Pinpoint the cell where the given text exists, returning its [x, y] midpoint coordinate. 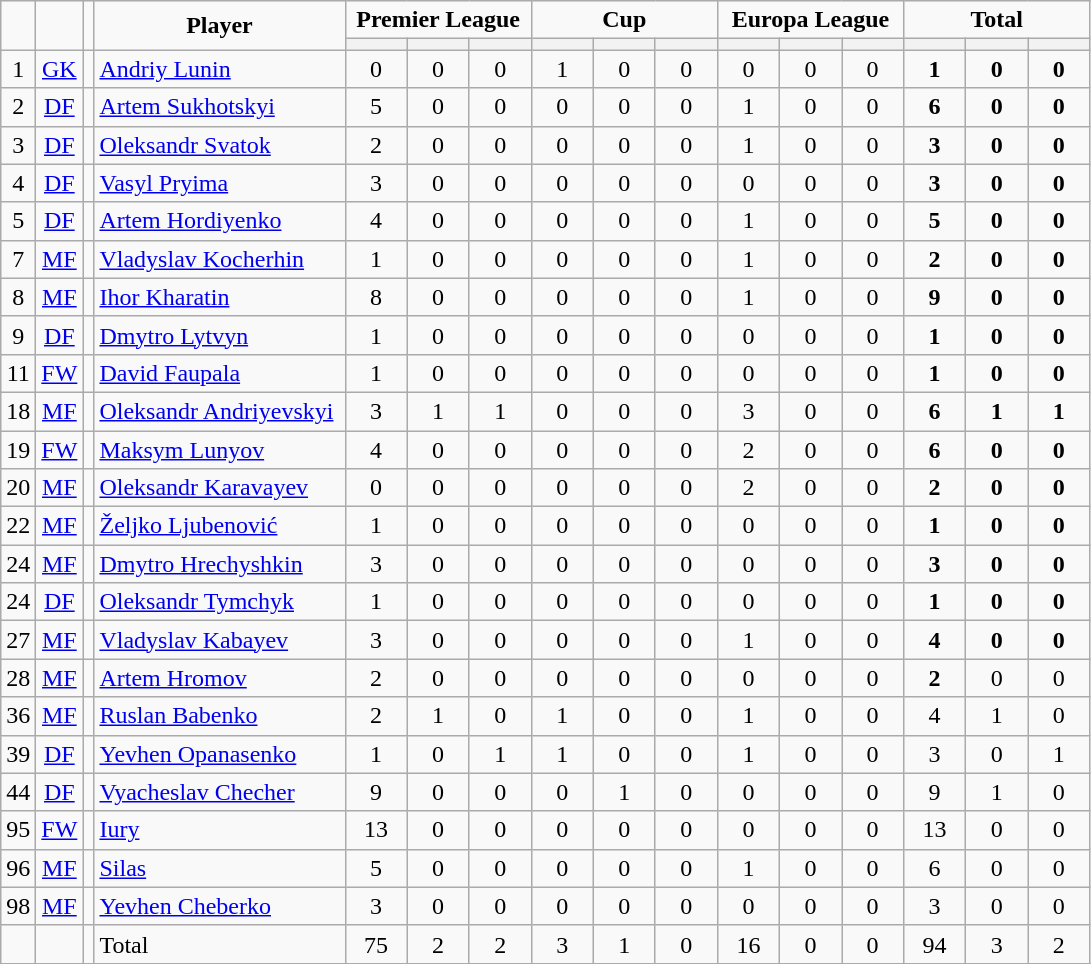
David Faupala [220, 373]
Artem Sukhotskyi [220, 107]
11 [18, 373]
Cup [624, 20]
Iury [220, 830]
GK [60, 69]
Vasyl Pryima [220, 183]
Vyacheslav Checher [220, 792]
20 [18, 488]
96 [18, 868]
Oleksandr Karavayev [220, 488]
27 [18, 640]
Premier League [438, 20]
39 [18, 754]
98 [18, 906]
Ihor Kharatin [220, 297]
Oleksandr Andriyevskyi [220, 411]
94 [935, 944]
Vladyslav Kabayev [220, 640]
Yevhen Opanasenko [220, 754]
7 [18, 259]
Željko Ljubenović [220, 526]
22 [18, 526]
Dmytro Hrechyshkin [220, 564]
16 [748, 944]
19 [18, 449]
28 [18, 678]
Maksym Lunyov [220, 449]
Yevhen Cheberko [220, 906]
95 [18, 830]
Artem Hordiyenko [220, 221]
Artem Hromov [220, 678]
Vladyslav Kocherhin [220, 259]
36 [18, 716]
Ruslan Babenko [220, 716]
44 [18, 792]
Dmytro Lytvyn [220, 335]
75 [376, 944]
18 [18, 411]
Oleksandr Tymchyk [220, 602]
Oleksandr Svatok [220, 145]
Andriy Lunin [220, 69]
Player [220, 26]
Silas [220, 868]
Europa League [810, 20]
